Provide the [x, y] coordinate of the cell's center where the given text is located.  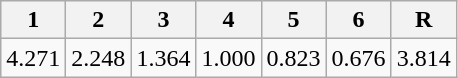
0.823 [294, 58]
2 [98, 20]
1.364 [164, 58]
0.676 [358, 58]
6 [358, 20]
4.271 [34, 58]
3.814 [424, 58]
2.248 [98, 58]
1 [34, 20]
4 [228, 20]
5 [294, 20]
1.000 [228, 58]
R [424, 20]
3 [164, 20]
